Detect which cell encompasses the target text, then output its (X, Y) center coordinate. 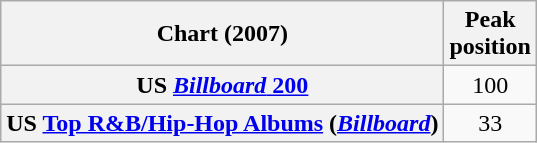
100 (490, 85)
US Top R&B/Hip-Hop Albums (Billboard) (222, 123)
US Billboard 200 (222, 85)
Chart (2007) (222, 34)
Peakposition (490, 34)
33 (490, 123)
